Identify which cell holds the provided text, then report its [X, Y] central coordinate. 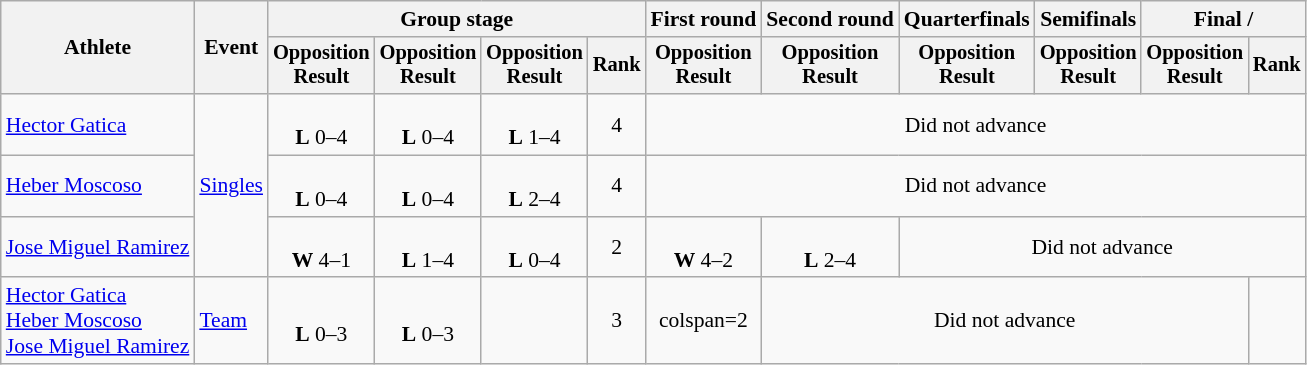
Heber Moscoso [98, 186]
First round [703, 19]
Group stage [456, 19]
Semifinals [1088, 19]
Final / [1223, 19]
Quarterfinals [967, 19]
Event [231, 48]
2 [617, 248]
Athlete [98, 48]
Team [231, 322]
3 [617, 322]
colspan=2 [703, 322]
W 4–2 [703, 248]
Singles [231, 186]
W 4–1 [322, 248]
Hector Gatica [98, 124]
Jose Miguel Ramirez [98, 248]
Second round [830, 19]
Hector GaticaHeber MoscosoJose Miguel Ramirez [98, 322]
